Return the (X, Y) coordinate for the center point of the cell that contains the specified text.  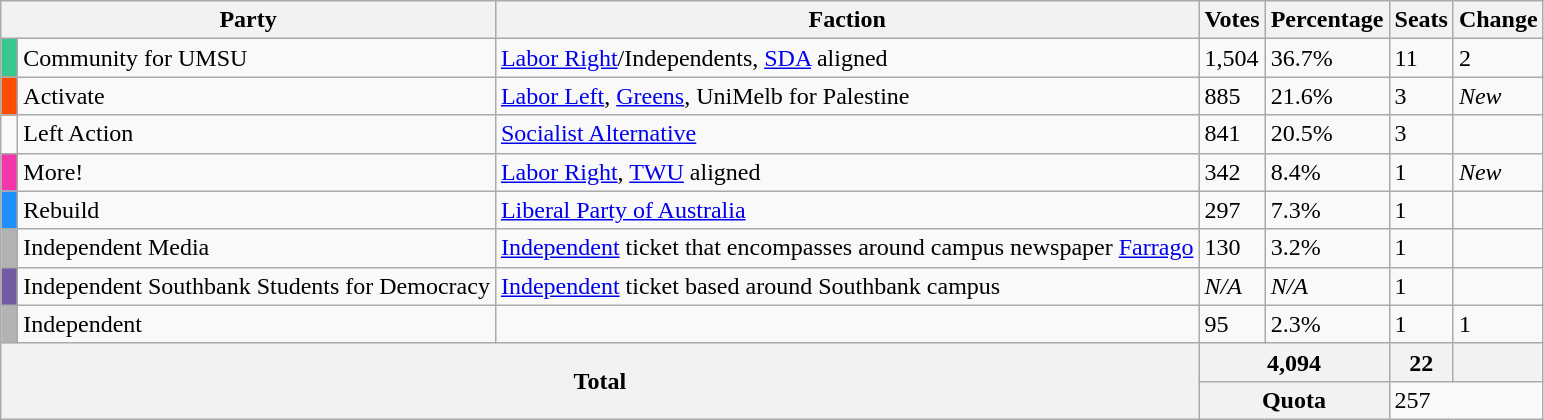
2.3% (1327, 324)
20.5% (1327, 134)
Percentage (1327, 20)
Activate (257, 96)
Independent (257, 324)
Liberal Party of Australia (847, 210)
841 (1232, 134)
8.4% (1327, 172)
Socialist Alternative (847, 134)
Independent Media (257, 248)
22 (1421, 362)
21.6% (1327, 96)
Community for UMSU (257, 58)
Total (600, 381)
Labor Right/Independents, SDA aligned (847, 58)
Votes (1232, 20)
4,094 (1294, 362)
297 (1232, 210)
2 (1498, 58)
Faction (847, 20)
Labor Left, Greens, UniMelb for Palestine (847, 96)
Independent ticket that encompasses around campus newspaper Farrago (847, 248)
Independent ticket based around Southbank campus (847, 286)
More! (257, 172)
130 (1232, 248)
Independent Southbank Students for Democracy (257, 286)
Left Action (257, 134)
Party (248, 20)
1,504 (1232, 58)
Rebuild (257, 210)
Change (1498, 20)
3.2% (1327, 248)
95 (1232, 324)
Labor Right, TWU aligned (847, 172)
11 (1421, 58)
Quota (1294, 400)
36.7% (1327, 58)
257 (1466, 400)
Seats (1421, 20)
885 (1232, 96)
7.3% (1327, 210)
342 (1232, 172)
